Extract the (X, Y) coordinate from the center of the cell holding the provided text.  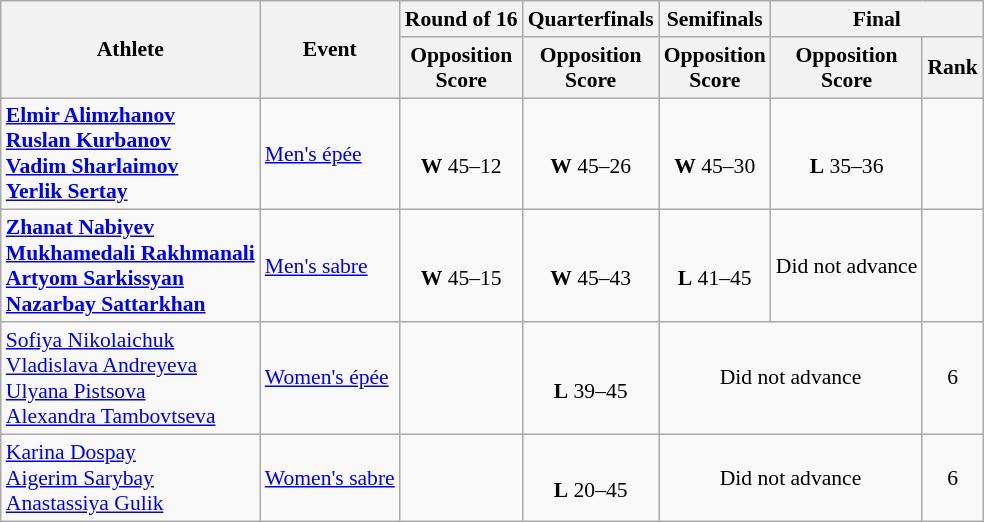
Men's épée (330, 154)
L 41–45 (715, 266)
Women's épée (330, 378)
Women's sabre (330, 478)
Event (330, 50)
W 45–26 (591, 154)
Quarterfinals (591, 19)
Final (877, 19)
Elmir AlimzhanovRuslan KurbanovVadim SharlaimovYerlik Sertay (130, 154)
L 20–45 (591, 478)
Semifinals (715, 19)
Zhanat NabiyevMukhamedali RakhmanaliArtyom SarkissyanNazarbay Sattarkhan (130, 266)
W 45–30 (715, 154)
W 45–15 (462, 266)
Athlete (130, 50)
Rank (952, 68)
L 39–45 (591, 378)
Karina DospayAigerim SarybayAnastassiya Gulik (130, 478)
Round of 16 (462, 19)
Men's sabre (330, 266)
Sofiya NikolaichukVladislava AndreyevaUlyana PistsovaAlexandra Tambovtseva (130, 378)
W 45–12 (462, 154)
W 45–43 (591, 266)
L 35–36 (847, 154)
